Search for the cell housing the specified text and yield its (x, y) center coordinate. 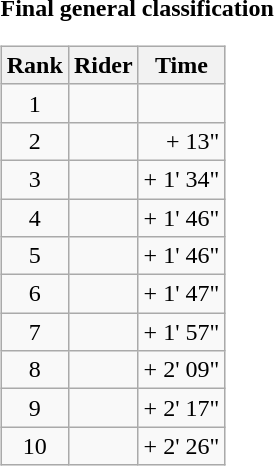
10 (34, 446)
+ 1' 34" (182, 179)
6 (34, 294)
7 (34, 332)
+ 1' 47" (182, 294)
Rider (103, 65)
+ 2' 26" (182, 446)
+ 13" (182, 141)
5 (34, 256)
4 (34, 217)
1 (34, 103)
3 (34, 179)
+ 1' 57" (182, 332)
8 (34, 370)
9 (34, 408)
Time (182, 65)
2 (34, 141)
Rank (34, 65)
+ 2' 17" (182, 408)
+ 2' 09" (182, 370)
